Pinpoint the cell where the given text exists, returning its [x, y] midpoint coordinate. 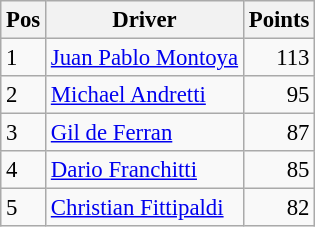
Points [278, 20]
1 [24, 58]
3 [24, 133]
4 [24, 170]
Driver [145, 20]
Michael Andretti [145, 95]
Juan Pablo Montoya [145, 58]
85 [278, 170]
Christian Fittipaldi [145, 208]
5 [24, 208]
95 [278, 95]
113 [278, 58]
Pos [24, 20]
82 [278, 208]
2 [24, 95]
Dario Franchitti [145, 170]
87 [278, 133]
Gil de Ferran [145, 133]
